For the text-containing cell, return its midpoint in [X, Y] coordinate format. 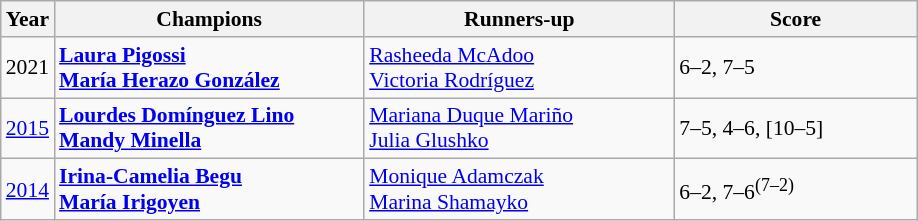
Year [28, 19]
Runners-up [519, 19]
Laura Pigossi María Herazo González [209, 68]
Champions [209, 19]
Monique Adamczak Marina Shamayko [519, 190]
Score [796, 19]
2014 [28, 190]
7–5, 4–6, [10–5] [796, 128]
Rasheeda McAdoo Victoria Rodríguez [519, 68]
Irina-Camelia Begu María Irigoyen [209, 190]
Mariana Duque Mariño Julia Glushko [519, 128]
2021 [28, 68]
Lourdes Domínguez Lino Mandy Minella [209, 128]
2015 [28, 128]
6–2, 7–5 [796, 68]
6–2, 7–6(7–2) [796, 190]
